Scan for the cell matching the given text and deliver its (X, Y) coordinate at center. 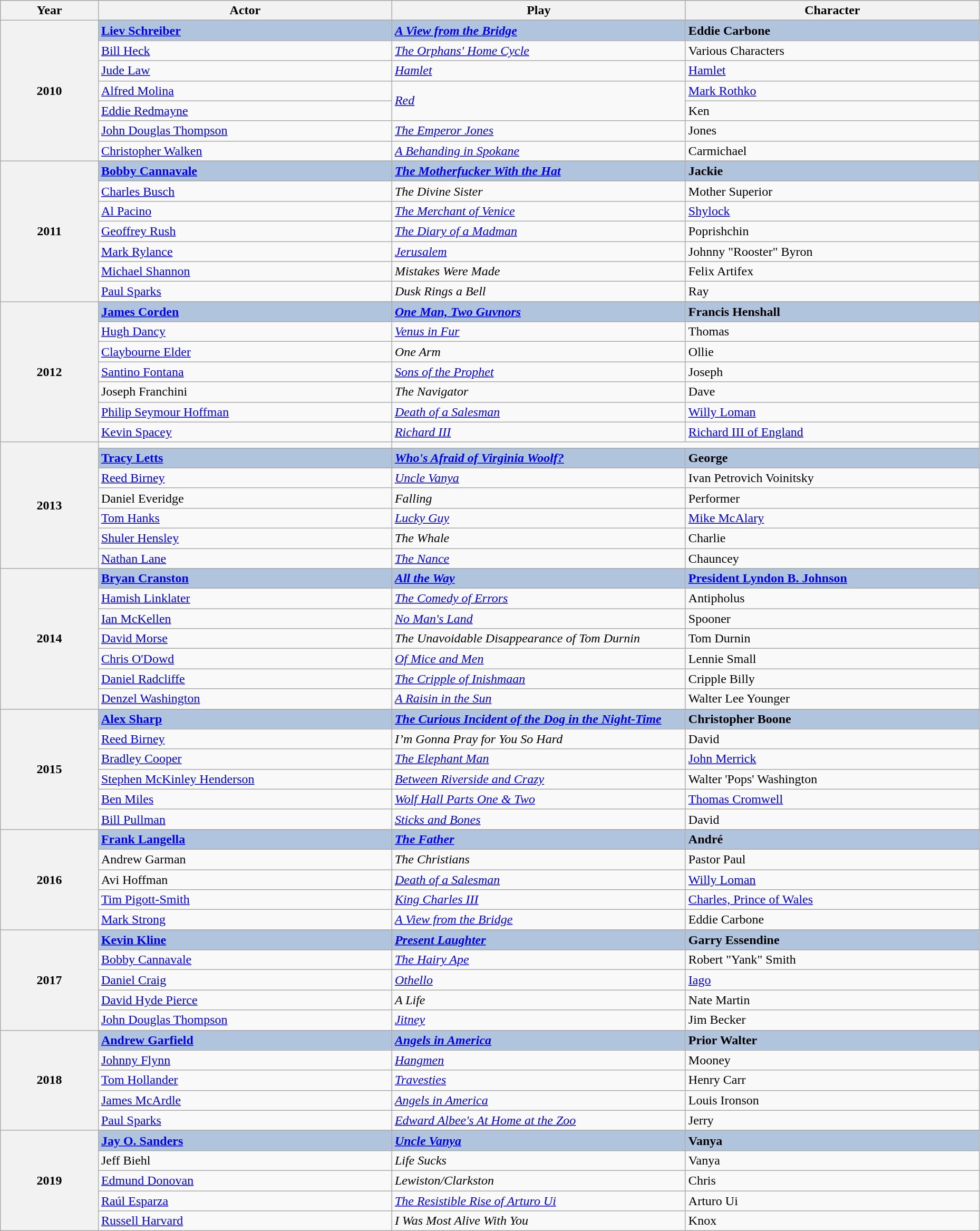
King Charles III (539, 900)
Andrew Garfield (245, 1040)
Daniel Radcliffe (245, 679)
The Hairy Ape (539, 960)
The Elephant Man (539, 759)
President Lyndon B. Johnson (832, 579)
Chris O'Dowd (245, 659)
Charles Busch (245, 191)
2010 (50, 91)
Ben Miles (245, 799)
Jeff Biehl (245, 1160)
Ollie (832, 352)
Walter 'Pops' Washington (832, 779)
Alfred Molina (245, 91)
The Cripple of Inishmaan (539, 679)
I’m Gonna Pray for You So Hard (539, 739)
Play (539, 11)
Travesties (539, 1080)
Chris (832, 1180)
2012 (50, 372)
Edmund Donovan (245, 1180)
Performer (832, 498)
Kevin Kline (245, 940)
Walter Lee Younger (832, 699)
Tom Hollander (245, 1080)
Actor (245, 11)
The Nance (539, 559)
Ian McKellen (245, 619)
Jim Becker (832, 1020)
Pastor Paul (832, 859)
Lennie Small (832, 659)
Charlie (832, 538)
Francis Henshall (832, 312)
Various Characters (832, 51)
Joseph (832, 372)
The Christians (539, 859)
Richard III of England (832, 432)
Hangmen (539, 1060)
Charles, Prince of Wales (832, 900)
Ray (832, 292)
Mark Rothko (832, 91)
The Curious Incident of the Dog in the Night-Time (539, 719)
The Navigator (539, 392)
Nathan Lane (245, 559)
Nate Martin (832, 1000)
Sticks and Bones (539, 819)
Raúl Esparza (245, 1201)
Carmichael (832, 151)
Liev Schreiber (245, 31)
A Raisin in the Sun (539, 699)
Alex Sharp (245, 719)
A Behanding in Spokane (539, 151)
David Morse (245, 639)
Stephen McKinley Henderson (245, 779)
Spooner (832, 619)
Robert "Yank" Smith (832, 960)
The Unavoidable Disappearance of Tom Durnin (539, 639)
Mark Rylance (245, 252)
Mark Strong (245, 920)
Hugh Dancy (245, 332)
Johnny Flynn (245, 1060)
Andrew Garman (245, 859)
Garry Essendine (832, 940)
Shylock (832, 211)
Tracy Letts (245, 458)
The Motherfucker With the Hat (539, 171)
Iago (832, 980)
Knox (832, 1221)
Christopher Walken (245, 151)
Russell Harvard (245, 1221)
2018 (50, 1080)
Chauncey (832, 559)
John Merrick (832, 759)
André (832, 839)
2017 (50, 980)
Dave (832, 392)
Red (539, 101)
Michael Shannon (245, 272)
Daniel Everidge (245, 498)
Life Sucks (539, 1160)
Mike McAlary (832, 518)
The Father (539, 839)
The Resistible Rise of Arturo Ui (539, 1201)
Claybourne Elder (245, 352)
Poprishchin (832, 231)
Cripple Billy (832, 679)
Bill Heck (245, 51)
Al Pacino (245, 211)
Jones (832, 131)
Shuler Hensley (245, 538)
Felix Artifex (832, 272)
Character (832, 11)
Ivan Petrovich Voinitsky (832, 478)
2013 (50, 505)
Antipholus (832, 599)
Present Laughter (539, 940)
Thomas (832, 332)
One Arm (539, 352)
Edward Albee's At Home at the Zoo (539, 1120)
Thomas Cromwell (832, 799)
Henry Carr (832, 1080)
David Hyde Pierce (245, 1000)
Bill Pullman (245, 819)
A Life (539, 1000)
Tom Hanks (245, 518)
Between Riverside and Crazy (539, 779)
2014 (50, 639)
Jerry (832, 1120)
Eddie Redmayne (245, 111)
I Was Most Alive With You (539, 1221)
James McArdle (245, 1100)
George (832, 458)
Othello (539, 980)
Jitney (539, 1020)
Santino Fontana (245, 372)
Mother Superior (832, 191)
Tim Pigott-Smith (245, 900)
Who's Afraid of Virginia Woolf? (539, 458)
Jerusalem (539, 252)
2019 (50, 1180)
Richard III (539, 432)
The Comedy of Errors (539, 599)
Hamish Linklater (245, 599)
Louis Ironson (832, 1100)
James Corden (245, 312)
Arturo Ui (832, 1201)
Lucky Guy (539, 518)
The Divine Sister (539, 191)
2011 (50, 231)
Ken (832, 111)
Venus in Fur (539, 332)
Jude Law (245, 71)
Mistakes Were Made (539, 272)
Geoffrey Rush (245, 231)
Year (50, 11)
2015 (50, 769)
The Orphans' Home Cycle (539, 51)
Frank Langella (245, 839)
Johnny "Rooster" Byron (832, 252)
Of Mice and Men (539, 659)
Christopher Boone (832, 719)
The Diary of a Madman (539, 231)
2016 (50, 879)
Daniel Craig (245, 980)
Denzel Washington (245, 699)
Sons of the Prophet (539, 372)
The Merchant of Venice (539, 211)
Bradley Cooper (245, 759)
Bryan Cranston (245, 579)
Philip Seymour Hoffman (245, 412)
All the Way (539, 579)
Jackie (832, 171)
Wolf Hall Parts One & Two (539, 799)
One Man, Two Guvnors (539, 312)
Joseph Franchini (245, 392)
Falling (539, 498)
Dusk Rings a Bell (539, 292)
Jay O. Sanders (245, 1140)
Mooney (832, 1060)
Kevin Spacey (245, 432)
The Emperor Jones (539, 131)
The Whale (539, 538)
No Man's Land (539, 619)
Tom Durnin (832, 639)
Lewiston/Clarkston (539, 1180)
Prior Walter (832, 1040)
Avi Hoffman (245, 879)
